Pinpoint the cell where the given text exists, returning its (x, y) midpoint coordinate. 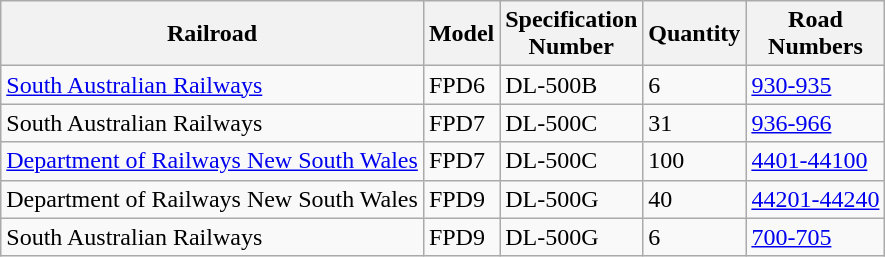
31 (694, 123)
930-935 (816, 85)
4401-44100 (816, 161)
RoadNumbers (816, 34)
Quantity (694, 34)
44201-44240 (816, 199)
SpecificationNumber (572, 34)
DL-500B (572, 85)
Railroad (212, 34)
700-705 (816, 237)
936-966 (816, 123)
FPD6 (461, 85)
100 (694, 161)
40 (694, 199)
Model (461, 34)
